Locate the cell with the specified text and output its (x, y) center coordinate. 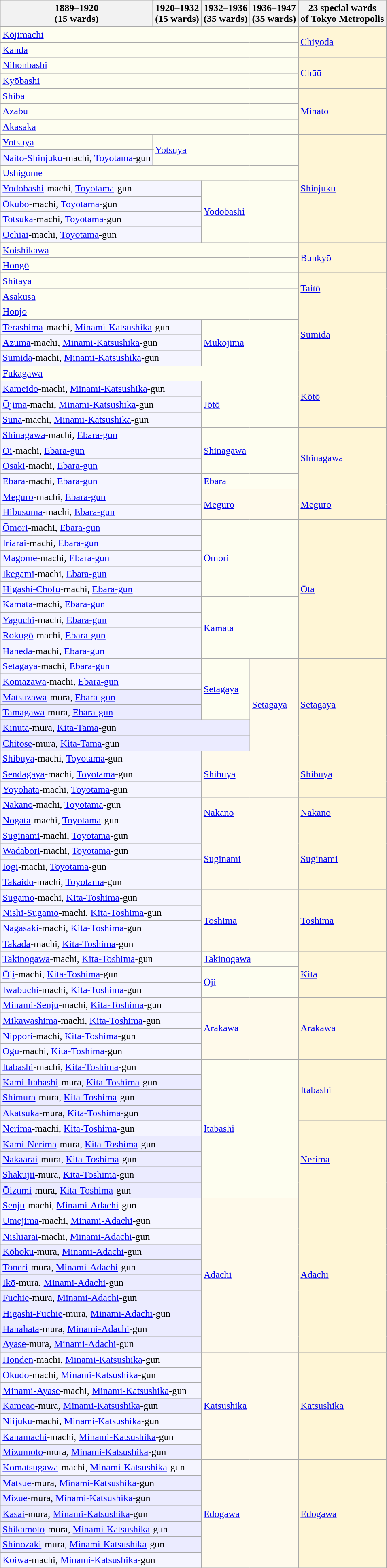
Honden-machi, Minami-Katsushika-gun (101, 1360)
Shikamoto-mura, Minami-Katsushika-gun (101, 1529)
Kameao-mura, Minami-Katsushika-gun (101, 1406)
Ebara-machi, Ebara-gun (101, 481)
Koishikawa (149, 250)
Kamata (249, 628)
Ōta (342, 589)
Hongō (149, 266)
Takaido-machi, Toyotama-gun (101, 882)
Takinogawa-machi, Kita-Toshima-gun (101, 959)
Ochiai-machi, Toyotama-gun (101, 235)
Asakusa (149, 296)
Shitaya (149, 281)
Higashi-Chōfu-machi, Ebara-gun (101, 589)
Matsuzawa-mura, Ebara-gun (101, 697)
Chitose-mura, Kita-Tama-gun (125, 743)
Taitō (342, 289)
Shinagawa-machi, Ebara-gun (101, 435)
Shibuya-machi, Toyotama-gun (101, 759)
Shinjuku (342, 188)
Komazawa-machi, Ebara-gun (101, 681)
Ōmori-machi, Ebara-gun (101, 528)
1932–1936(35 wards) (225, 14)
Akasaka (149, 127)
Kami-Nerima-mura, Kita-Toshima-gun (101, 1144)
Iriarai-machi, Ebara-gun (101, 543)
Takinogawa (249, 959)
Iwabuchi-machi, Kita-Toshima-gun (101, 990)
Chūō (342, 73)
Shakujii-mura, Kita-Toshima-gun (101, 1174)
Nishi-Sugamo-machi, Kita-Toshima-gun (101, 913)
Kanda (149, 50)
Iogi-machi, Toyotama-gun (101, 866)
Mikawashima-machi, Kita-Toshima-gun (101, 1021)
Azabu (149, 111)
Ōi-machi, Ebara-gun (101, 451)
Nakano-machi, Toyotama-gun (101, 805)
Yodobashi-machi, Toyotama-gun (101, 188)
Magome-machi, Ebara-gun (101, 558)
Ōizumi-mura, Kita-Toshima-gun (101, 1190)
Kita (342, 974)
Takada-machi, Kita-Toshima-gun (101, 944)
Ayase-mura, Minami-Adachi-gun (101, 1344)
Sumida (342, 335)
Sendagaya-machi, Toyotama-gun (101, 774)
Hanahata-mura, Minami-Adachi-gun (101, 1329)
Matsue-mura, Minami-Katsushika-gun (101, 1483)
Suna-machi, Minami-Katsushika-gun (101, 419)
Setagaya-machi, Ebara-gun (101, 666)
Mizumoto-mura, Minami-Katsushika-gun (101, 1452)
Suginami-machi, Toyotama-gun (101, 836)
Kamata-machi, Ebara-gun (101, 604)
Chiyoda (342, 42)
Minami-Ayase-machi, Minami-Katsushika-gun (101, 1390)
Shiba (149, 96)
1889–1920(15 wards) (77, 14)
Yoyohata-machi, Toyotama-gun (101, 789)
Ōji (249, 982)
23 special wardsof Tokyo Metropolis (342, 14)
Shimura-mura, Kita-Toshima-gun (101, 1098)
Akatsuka-mura, Kita-Toshima-gun (101, 1113)
Kinuta-mura, Kita-Tama-gun (125, 728)
Ogu-machi, Kita-Toshima-gun (101, 1051)
Jōtō (249, 404)
Nerima (342, 1159)
Fuchie-mura, Minami-Adachi-gun (101, 1298)
Okudo-machi, Minami-Katsushika-gun (101, 1375)
Senju-machi, Minami-Adachi-gun (101, 1206)
Mizue-mura, Minami-Katsushika-gun (101, 1498)
Terashima-machi, Minami-Katsushika-gun (101, 327)
Itabashi-machi, Kita-Toshima-gun (101, 1067)
Kami-Itabashi-mura, Kita-Toshima-gun (101, 1082)
Tamagawa-mura, Ebara-gun (101, 713)
Nakaarai-mura, Kita-Toshima-gun (101, 1159)
Umejima-machi, Minami-Adachi-gun (101, 1221)
Ebara (249, 481)
Kōjimachi (149, 34)
Nerima-machi, Kita-Toshima-gun (101, 1128)
Nippori-machi, Kita-Toshima-gun (101, 1036)
Koiwa-machi, Minami-Katsushika-gun (101, 1560)
Nagasaki-machi, Kita-Toshima-gun (101, 928)
1920–1932(15 wards) (177, 14)
Mukojima (249, 343)
Wadabori-machi, Toyotama-gun (101, 851)
Nihonbashi (149, 65)
Komatsugawa-machi, Minami-Katsushika-gun (101, 1468)
Haneda-machi, Ebara-gun (101, 651)
Minami-Senju-machi, Kita-Toshima-gun (101, 1005)
Nogata-machi, Toyotama-gun (101, 820)
Yodobashi (249, 211)
Rokugō-machi, Ebara-gun (101, 635)
Ōkubo-machi, Toyotama-gun (101, 204)
Totsuka-machi, Toyotama-gun (101, 219)
1936–1947(35 wards) (274, 14)
Ōjima-machi, Minami-Katsushika-gun (101, 404)
Honjo (149, 312)
Sugamo-machi, Kita-Toshima-gun (101, 897)
Naito-Shinjuku-machi, Toyotama-gun (77, 157)
Minato (342, 111)
Higashi-Fuchie-mura, Minami-Adachi-gun (101, 1313)
Ōsaki-machi, Ebara-gun (101, 466)
Kyōbashi (149, 81)
Ushigome (149, 173)
Meguro-machi, Ebara-gun (101, 497)
Hibusuma-machi, Ebara-gun (101, 512)
Kanamachi-machi, Minami-Katsushika-gun (101, 1437)
Fukagawa (149, 373)
Kasai-mura, Minami-Katsushika-gun (101, 1514)
Azuma-machi, Minami-Katsushika-gun (101, 343)
Bunkyō (342, 258)
Toneri-mura, Minami-Adachi-gun (101, 1267)
Kōhoku-mura, Minami-Adachi-gun (101, 1252)
Kameido-machi, Minami-Katsushika-gun (101, 389)
Niijuku-machi, Minami-Katsushika-gun (101, 1421)
Ōji-machi, Kita-Toshima-gun (101, 974)
Ikegami-machi, Ebara-gun (101, 574)
Ōmori (249, 558)
Sumida-machi, Minami-Katsushika-gun (101, 358)
Ikō-mura, Minami-Adachi-gun (101, 1283)
Yaguchi-machi, Ebara-gun (101, 620)
Nishiarai-machi, Minami-Adachi-gun (101, 1236)
Shinozaki-mura, Minami-Katsushika-gun (101, 1545)
Kōtō (342, 396)
